Capture the cell that displays the provided text and extract its [x, y] central coordinate. 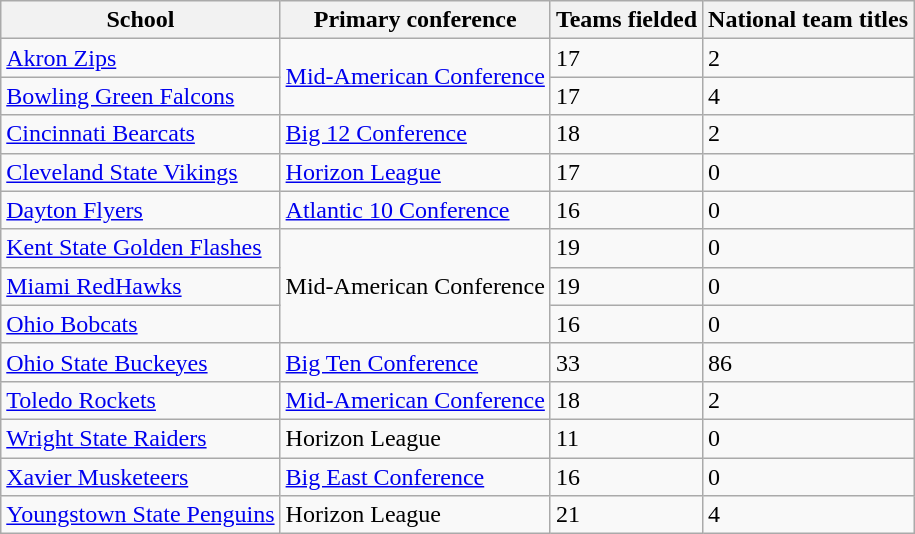
Teams fielded [626, 20]
Primary conference [415, 20]
21 [626, 515]
National team titles [808, 20]
Ohio State Buckeyes [140, 362]
Big 12 Conference [415, 134]
Xavier Musketeers [140, 477]
Big East Conference [415, 477]
Big Ten Conference [415, 362]
Cleveland State Vikings [140, 172]
Akron Zips [140, 58]
Cincinnati Bearcats [140, 134]
Atlantic 10 Conference [415, 210]
Toledo Rockets [140, 400]
Bowling Green Falcons [140, 96]
Wright State Raiders [140, 438]
Kent State Golden Flashes [140, 248]
Miami RedHawks [140, 286]
86 [808, 362]
Ohio Bobcats [140, 324]
Youngstown State Penguins [140, 515]
33 [626, 362]
11 [626, 438]
Dayton Flyers [140, 210]
School [140, 20]
